Locate the cell with the specified text and output its (x, y) center coordinate. 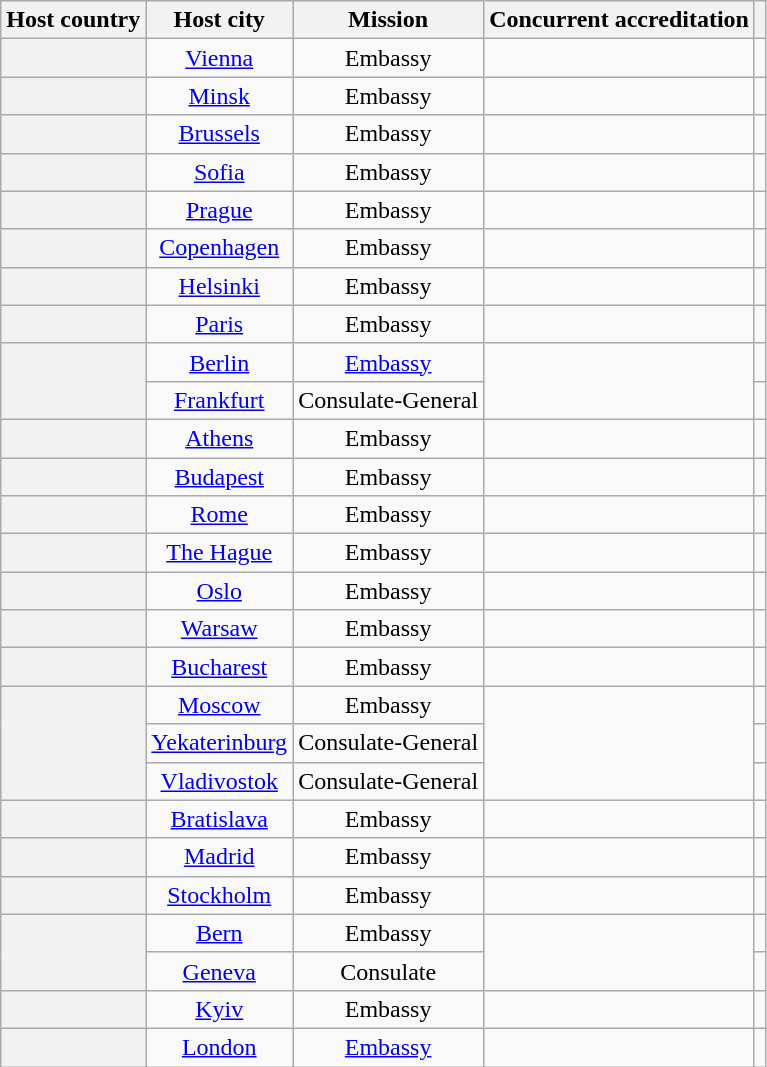
Paris (220, 324)
Madrid (220, 857)
Moscow (220, 705)
Budapest (220, 477)
Oslo (220, 591)
Vladivostok (220, 781)
Host city (220, 20)
Rome (220, 515)
Consulate (388, 971)
Sofia (220, 172)
Frankfurt (220, 400)
Yekaterinburg (220, 743)
Bucharest (220, 667)
Berlin (220, 362)
London (220, 1047)
Bern (220, 933)
Geneva (220, 971)
Copenhagen (220, 248)
Brussels (220, 134)
Prague (220, 210)
Vienna (220, 58)
Athens (220, 438)
Kyiv (220, 1009)
Minsk (220, 96)
The Hague (220, 553)
Helsinki (220, 286)
Concurrent accreditation (620, 20)
Host country (74, 20)
Warsaw (220, 629)
Bratislava (220, 819)
Mission (388, 20)
Stockholm (220, 895)
